Determine the (X, Y) coordinate at the center of the cell enclosing the given text.  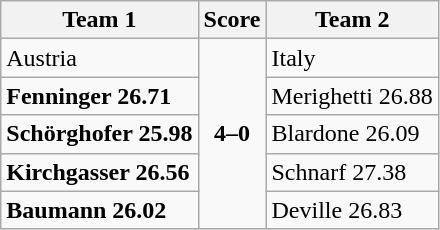
Team 1 (100, 20)
Austria (100, 58)
Italy (352, 58)
Team 2 (352, 20)
Baumann 26.02 (100, 210)
Merighetti 26.88 (352, 96)
Deville 26.83 (352, 210)
Score (232, 20)
Schörghofer 25.98 (100, 134)
4–0 (232, 134)
Kirchgasser 26.56 (100, 172)
Schnarf 27.38 (352, 172)
Blardone 26.09 (352, 134)
Fenninger 26.71 (100, 96)
